Find where the given text appears and provide that cell's center as [X, Y] coordinate. 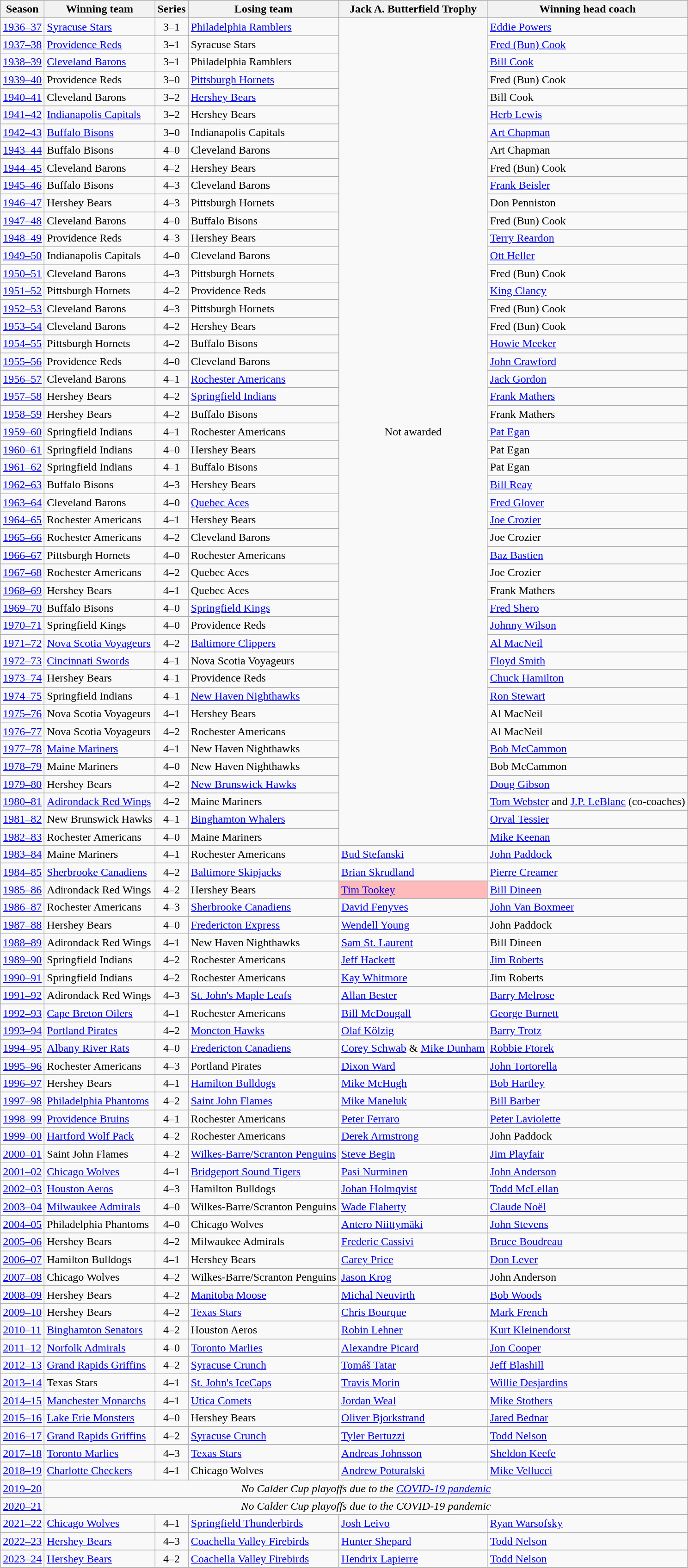
1982–83 [22, 837]
Series [172, 9]
2001–02 [22, 1171]
Robin Lehner [413, 1330]
Alexandre Picard [413, 1348]
2015–16 [22, 1418]
1967–68 [22, 573]
1997–98 [22, 1101]
Jack Gordon [587, 379]
2014–15 [22, 1401]
John Tortorella [587, 1066]
Jordan Weal [413, 1401]
Don Lever [587, 1259]
1983–84 [22, 855]
Jeff Hackett [413, 960]
Pierre Creamer [587, 872]
1949–50 [22, 256]
Binghamton Senators [100, 1330]
1979–80 [22, 784]
Fred Shero [587, 608]
Robbie Ftorek [587, 1048]
Lake Erie Monsters [100, 1418]
Chuck Hamilton [587, 678]
Doug Gibson [587, 784]
2017–18 [22, 1453]
Todd McLellan [587, 1189]
1986–87 [22, 907]
Manitoba Moose [264, 1295]
1962–63 [22, 484]
2005–06 [22, 1242]
2023–24 [22, 1559]
Willie Desjardins [587, 1383]
2007–08 [22, 1277]
2011–12 [22, 1348]
1975–76 [22, 713]
Not awarded [413, 432]
1965–66 [22, 538]
Sam St. Laurent [413, 942]
Herb Lewis [587, 115]
1977–78 [22, 749]
Bill McDougall [413, 1013]
Carey Price [413, 1259]
George Burnett [587, 1013]
1948–49 [22, 238]
Bud Stefanski [413, 855]
Winning team [100, 9]
Johan Holmqvist [413, 1189]
1951–52 [22, 291]
2010–11 [22, 1330]
Fredericton Express [264, 925]
Sheldon Keefe [587, 1453]
Ron Stewart [587, 696]
Jack A. Butterfield Trophy [413, 9]
Eddie Powers [587, 27]
1941–42 [22, 115]
1957–58 [22, 397]
Bill Barber [587, 1101]
1976–77 [22, 731]
1972–73 [22, 661]
Bob Hartley [587, 1084]
Bridgeport Sound Tigers [264, 1171]
Bill Reay [587, 484]
1937–38 [22, 44]
1943–44 [22, 150]
Josh Leivo [413, 1524]
Olaf Kölzig [413, 1030]
2013–14 [22, 1383]
Hartford Wolf Pack [100, 1136]
1963–64 [22, 502]
Dixon Ward [413, 1066]
Wendell Young [413, 925]
Binghamton Whalers [264, 819]
Tomáš Tatar [413, 1365]
2009–10 [22, 1312]
1989–90 [22, 960]
1985–86 [22, 890]
Jim Playfair [587, 1154]
Utica Comets [264, 1401]
1960–61 [22, 449]
Antero Niittymäki [413, 1224]
Baltimore Skipjacks [264, 872]
Hendrix Lapierre [413, 1559]
Fredericton Canadiens [264, 1048]
1938–39 [22, 62]
John Van Boxmeer [587, 907]
Frank Beisler [587, 185]
Kay Whitmore [413, 978]
Fred Glover [587, 502]
Cincinnati Swords [100, 661]
Peter Ferraro [413, 1119]
Travis Morin [413, 1383]
2022–23 [22, 1541]
1992–93 [22, 1013]
King Clancy [587, 291]
Don Penniston [587, 203]
1946–47 [22, 203]
1944–45 [22, 167]
David Fenyves [413, 907]
Charlotte Checkers [100, 1471]
1981–82 [22, 819]
Hunter Shepard [413, 1541]
Mike Maneluk [413, 1101]
Jeff Blashill [587, 1365]
2002–03 [22, 1189]
1969–70 [22, 608]
Jon Cooper [587, 1348]
Winning head coach [587, 9]
1984–85 [22, 872]
Season [22, 9]
Bob Woods [587, 1295]
Manchester Monarchs [100, 1401]
1994–95 [22, 1048]
1956–57 [22, 379]
Ott Heller [587, 256]
1980–81 [22, 802]
St. John's Maple Leafs [264, 995]
1947–48 [22, 221]
Corey Schwab & Mike Dunham [413, 1048]
Tim Tookey [413, 890]
2004–05 [22, 1224]
Tom Webster and J.P. LeBlanc (co-coaches) [587, 802]
Andrew Poturalski [413, 1471]
Jason Krog [413, 1277]
Mike Stothers [587, 1401]
1953–54 [22, 326]
2008–09 [22, 1295]
1990–91 [22, 978]
St. John's IceCaps [264, 1383]
2016–17 [22, 1436]
Howie Meeker [587, 344]
1966–67 [22, 555]
Mike Vellucci [587, 1471]
Mike Keenan [587, 837]
1973–74 [22, 678]
1978–79 [22, 766]
1954–55 [22, 344]
2018–19 [22, 1471]
2019–20 [22, 1488]
1952–53 [22, 309]
2021–22 [22, 1524]
Jared Bednar [587, 1418]
Steve Begin [413, 1154]
1964–65 [22, 520]
1998–99 [22, 1119]
1942–43 [22, 132]
Orval Tessier [587, 819]
Peter Laviolette [587, 1119]
Oliver Bjorkstrand [413, 1418]
Ryan Warsofsky [587, 1524]
1995–96 [22, 1066]
1999–00 [22, 1136]
Moncton Hawks [264, 1030]
Floyd Smith [587, 661]
Kurt Kleinendorst [587, 1330]
Losing team [264, 9]
2000–01 [22, 1154]
Cape Breton Oilers [100, 1013]
John Stevens [587, 1224]
1940–41 [22, 97]
2006–07 [22, 1259]
1970–71 [22, 626]
Barry Melrose [587, 995]
1936–37 [22, 27]
Bruce Boudreau [587, 1242]
2003–04 [22, 1207]
Michal Neuvirth [413, 1295]
Allan Bester [413, 995]
1974–75 [22, 696]
1987–88 [22, 925]
Andreas Johnsson [413, 1453]
Claude Noël [587, 1207]
1959–60 [22, 432]
Baz Bastien [587, 555]
Derek Armstrong [413, 1136]
Providence Bruins [100, 1119]
2020–21 [22, 1506]
John Crawford [587, 361]
1988–89 [22, 942]
2012–13 [22, 1365]
Baltimore Clippers [264, 643]
Mark French [587, 1312]
Brian Skrudland [413, 872]
1955–56 [22, 361]
Albany River Rats [100, 1048]
Mike McHugh [413, 1084]
1961–62 [22, 467]
Barry Trotz [587, 1030]
Chris Bourque [413, 1312]
1993–94 [22, 1030]
Wade Flaherty [413, 1207]
Tyler Bertuzzi [413, 1436]
1971–72 [22, 643]
Springfield Thunderbirds [264, 1524]
Frederic Cassivi [413, 1242]
1945–46 [22, 185]
Pasi Nurminen [413, 1171]
1958–59 [22, 414]
1996–97 [22, 1084]
Johnny Wilson [587, 626]
1950–51 [22, 273]
1968–69 [22, 590]
Terry Reardon [587, 238]
1939–40 [22, 80]
1991–92 [22, 995]
Norfolk Admirals [100, 1348]
